Find where the given text appears and provide that cell's center as (x, y) coordinate. 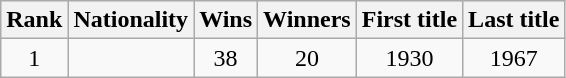
38 (226, 58)
Wins (226, 20)
1967 (514, 58)
Last title (514, 20)
Rank (34, 20)
20 (308, 58)
First title (409, 20)
1930 (409, 58)
Nationality (131, 20)
Winners (308, 20)
1 (34, 58)
